Return (X, Y) of the center of cell containing provided text 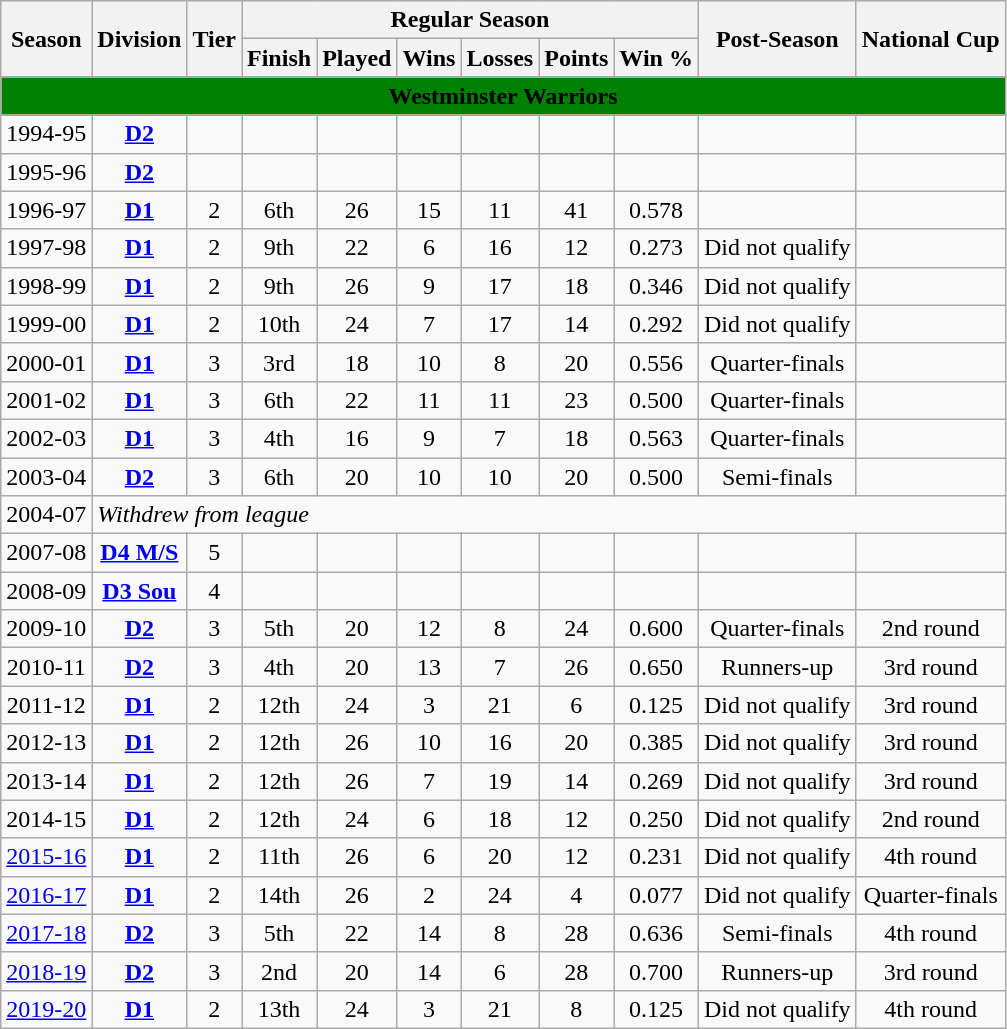
2004-07 (46, 515)
0.292 (656, 324)
Played (357, 58)
23 (576, 400)
2015-16 (46, 857)
1997-98 (46, 248)
D3 Sou (140, 591)
11th (280, 857)
Withdrew from league (548, 515)
Division (140, 39)
2007-08 (46, 553)
1996-97 (46, 210)
0.578 (656, 210)
13th (280, 1009)
0.600 (656, 629)
D4 M/S (140, 553)
15 (429, 210)
10th (280, 324)
Tier (214, 39)
0.700 (656, 971)
2017-18 (46, 933)
2019-20 (46, 1009)
Finish (280, 58)
1994-95 (46, 134)
Losses (500, 58)
2nd (280, 971)
14th (280, 895)
National Cup (930, 39)
Post-Season (777, 39)
0.250 (656, 819)
2016-17 (46, 895)
1995-96 (46, 172)
2010-11 (46, 667)
Win % (656, 58)
0.556 (656, 362)
0.077 (656, 895)
2003-04 (46, 477)
5 (214, 553)
0.563 (656, 438)
0.636 (656, 933)
0.231 (656, 857)
2008-09 (46, 591)
41 (576, 210)
0.385 (656, 743)
1999-00 (46, 324)
Wins (429, 58)
2000-01 (46, 362)
2018-19 (46, 971)
1998-99 (46, 286)
2001-02 (46, 400)
19 (500, 781)
Regular Season (470, 20)
Points (576, 58)
Westminster Warriors (504, 96)
2002-03 (46, 438)
2013-14 (46, 781)
Season (46, 39)
0.346 (656, 286)
2009-10 (46, 629)
0.650 (656, 667)
3rd (280, 362)
0.273 (656, 248)
0.269 (656, 781)
2012-13 (46, 743)
2011-12 (46, 705)
13 (429, 667)
2014-15 (46, 819)
